Determine the (x, y) coordinate at the center of the cell enclosing the given text.  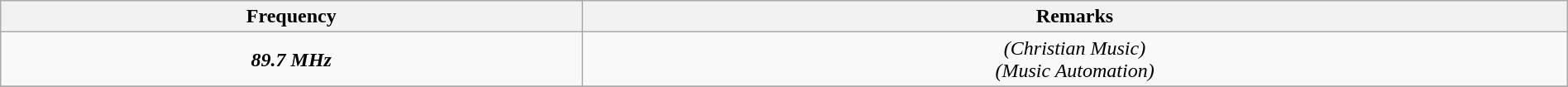
Frequency (291, 17)
Remarks (1075, 17)
(Christian Music)(Music Automation) (1075, 60)
89.7 MHz (291, 60)
